Capture the cell that displays the provided text and extract its (x, y) central coordinate. 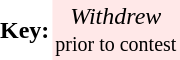
Withdrewprior to contest (116, 30)
